Search for the cell housing the specified text and yield its (x, y) center coordinate. 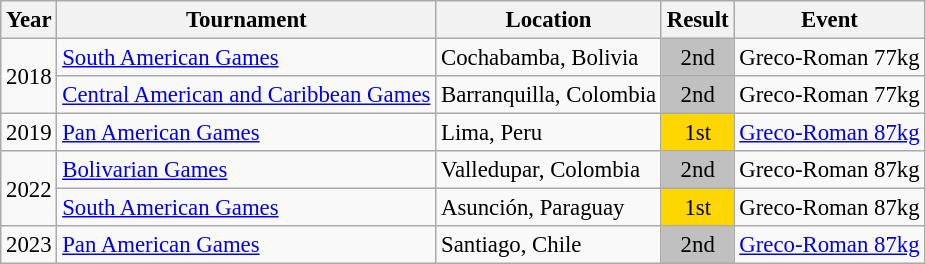
Valledupar, Colombia (549, 170)
Lima, Peru (549, 133)
Result (698, 20)
2022 (29, 188)
Central American and Caribbean Games (246, 95)
Barranquilla, Colombia (549, 95)
2019 (29, 133)
Event (830, 20)
Tournament (246, 20)
2018 (29, 76)
Year (29, 20)
Asunción, Paraguay (549, 208)
2023 (29, 245)
Bolivarian Games (246, 170)
Location (549, 20)
Santiago, Chile (549, 245)
Cochabamba, Bolivia (549, 58)
